Identify which cell holds the provided text, then report its (X, Y) central coordinate. 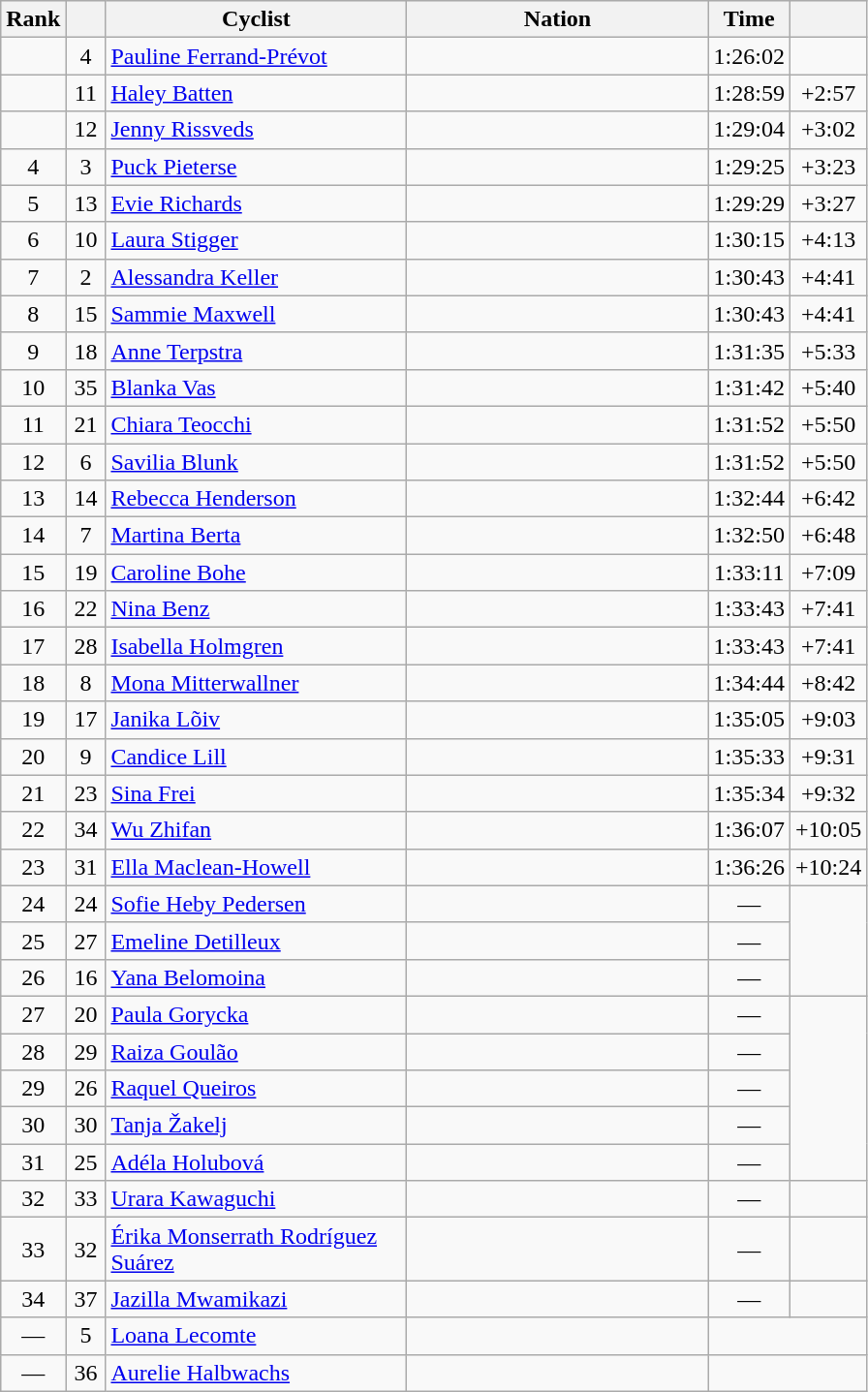
1:28:59 (749, 93)
Candice Lill (256, 757)
+9:32 (827, 793)
Puck Pieterse (256, 167)
2 (85, 277)
+7:09 (827, 572)
1:31:42 (749, 387)
Wu Zhifan (256, 830)
1:36:26 (749, 867)
1:29:25 (749, 167)
1:33:11 (749, 572)
1:31:35 (749, 351)
+6:48 (827, 536)
Nina Benz (256, 609)
35 (85, 387)
Ella Maclean-Howell (256, 867)
1:34:44 (749, 683)
Paula Gorycka (256, 1014)
Aurelie Halbwachs (256, 1373)
Evie Richards (256, 203)
Emeline Detilleux (256, 941)
Martina Berta (256, 536)
Raiza Goulão (256, 1051)
Loana Lecomte (256, 1336)
Mona Mitterwallner (256, 683)
+9:31 (827, 757)
+5:40 (827, 387)
Pauline Ferrand-Prévot (256, 56)
Janika Lõiv (256, 720)
Raquel Queiros (256, 1089)
+10:05 (827, 830)
Sina Frei (256, 793)
1:29:29 (749, 203)
+3:23 (827, 167)
1:36:07 (749, 830)
Jazilla Mwamikazi (256, 1299)
+9:03 (827, 720)
1:35:33 (749, 757)
Tanja Žakelj (256, 1126)
1:32:44 (749, 499)
Savilia Blunk (256, 462)
+2:57 (827, 93)
+3:27 (827, 203)
Alessandra Keller (256, 277)
Sammie Maxwell (256, 314)
37 (85, 1299)
Chiara Teocchi (256, 424)
1:35:34 (749, 793)
+3:02 (827, 130)
Laura Stigger (256, 240)
Urara Kawaguchi (256, 1199)
Haley Batten (256, 93)
+10:24 (827, 867)
Caroline Bohe (256, 572)
Sofie Heby Pedersen (256, 904)
Blanka Vas (256, 387)
1:30:15 (749, 240)
Isabella Holmgren (256, 646)
1:26:02 (749, 56)
+6:42 (827, 499)
Anne Terpstra (256, 351)
Adéla Holubová (256, 1162)
1:35:05 (749, 720)
Jenny Rissveds (256, 130)
3 (85, 167)
Rebecca Henderson (256, 499)
Time (749, 19)
+5:33 (827, 351)
Cyclist (256, 19)
+4:13 (827, 240)
Nation (558, 19)
Yana Belomoina (256, 977)
1:32:50 (749, 536)
Érika Monserrath Rodríguez Suárez (256, 1250)
Rank (33, 19)
36 (85, 1373)
1:29:04 (749, 130)
+8:42 (827, 683)
